For the text-containing cell, return its midpoint in (X, Y) coordinate format. 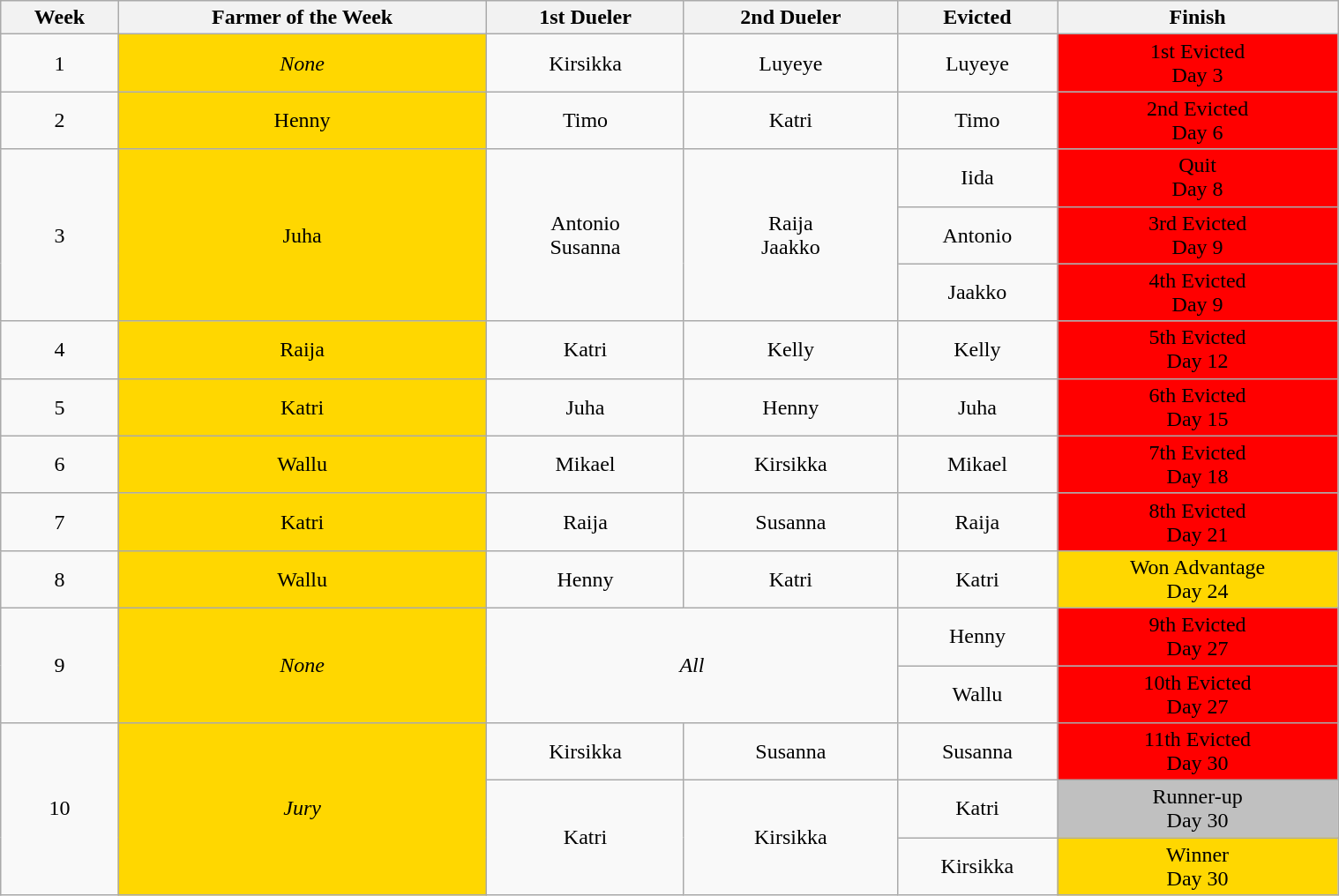
1 (59, 63)
Iida (977, 178)
5 (59, 407)
3rd EvictedDay 9 (1198, 235)
2nd Dueler (790, 18)
Jaakko (977, 293)
RaijaJaakko (790, 235)
4 (59, 349)
5th EvictedDay 12 (1198, 349)
10 (59, 810)
Week (59, 18)
7 (59, 522)
9 (59, 665)
Evicted (977, 18)
Antonio (977, 235)
6 (59, 464)
2 (59, 120)
11th EvictedDay 30 (1198, 751)
7th EvictedDay 18 (1198, 464)
Runner-upDay 30 (1198, 810)
Farmer of the Week (303, 18)
2nd EvictedDay 6 (1198, 120)
All (692, 665)
9th EvictedDay 27 (1198, 637)
4th EvictedDay 9 (1198, 293)
1st Dueler (586, 18)
8th EvictedDay 21 (1198, 522)
Jury (303, 810)
3 (59, 235)
AntonioSusanna (586, 235)
Finish (1198, 18)
6th EvictedDay 15 (1198, 407)
1st EvictedDay 3 (1198, 63)
WinnerDay 30 (1198, 866)
Won AdvantageDay 24 (1198, 579)
QuitDay 8 (1198, 178)
10th EvictedDay 27 (1198, 693)
8 (59, 579)
